Detect which cell encompasses the target text, then output its [x, y] center coordinate. 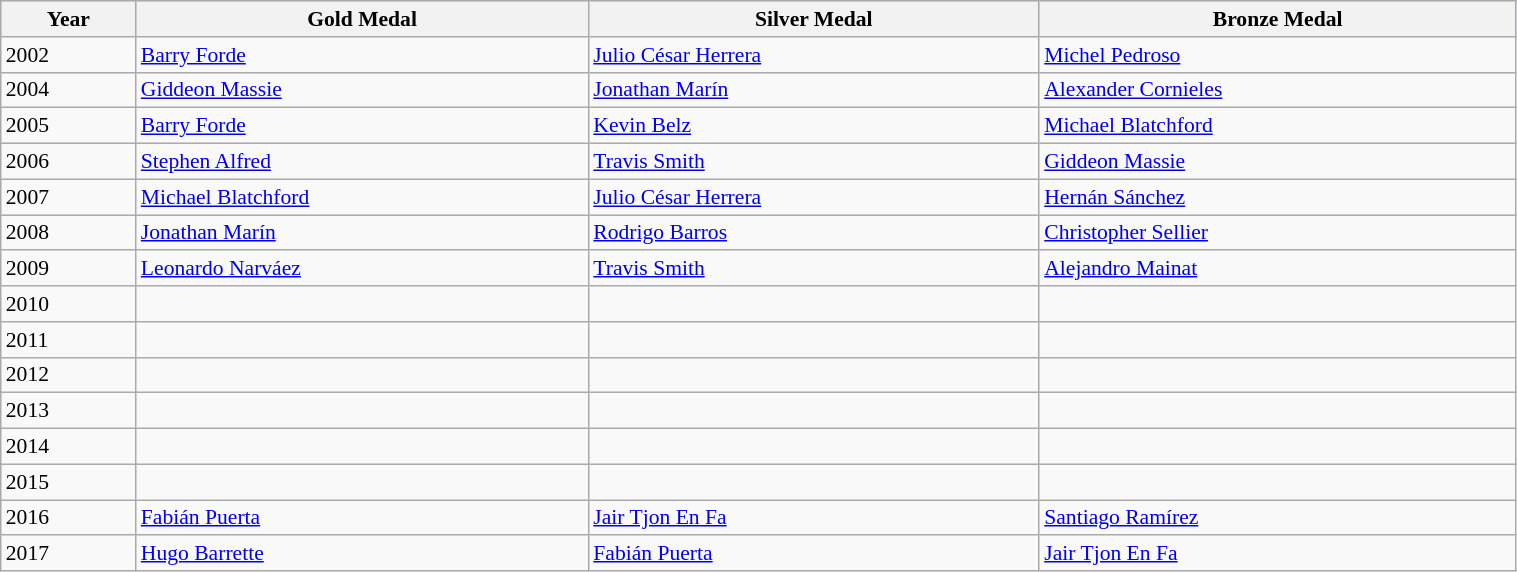
2013 [68, 411]
2015 [68, 482]
Leonardo Narváez [362, 269]
2014 [68, 447]
2004 [68, 90]
2002 [68, 55]
Bronze Medal [1278, 19]
2017 [68, 554]
2008 [68, 233]
2012 [68, 375]
2016 [68, 518]
Year [68, 19]
2011 [68, 340]
Kevin Belz [814, 126]
2010 [68, 304]
Alexander Cornieles [1278, 90]
2006 [68, 162]
Christopher Sellier [1278, 233]
Alejandro Mainat [1278, 269]
Hernán Sánchez [1278, 197]
Silver Medal [814, 19]
Michel Pedroso [1278, 55]
Gold Medal [362, 19]
2007 [68, 197]
2005 [68, 126]
Hugo Barrette [362, 554]
2009 [68, 269]
Santiago Ramírez [1278, 518]
Rodrigo Barros [814, 233]
Stephen Alfred [362, 162]
